Search for the cell housing the specified text and yield its [x, y] center coordinate. 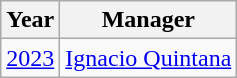
Ignacio Quintana [148, 58]
Manager [148, 20]
Year [30, 20]
2023 [30, 58]
